Scan for the cell matching the given text and deliver its [x, y] coordinate at center. 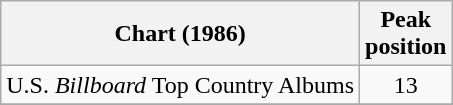
U.S. Billboard Top Country Albums [180, 85]
Chart (1986) [180, 34]
Peakposition [406, 34]
13 [406, 85]
